Extract the [x, y] coordinate from the center of the cell holding the provided text.  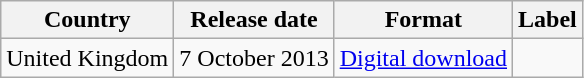
Release date [254, 20]
Label [548, 20]
Format [423, 20]
Digital download [423, 58]
United Kingdom [88, 58]
7 October 2013 [254, 58]
Country [88, 20]
